Extract the [X, Y] coordinate from the center of the cell holding the provided text.  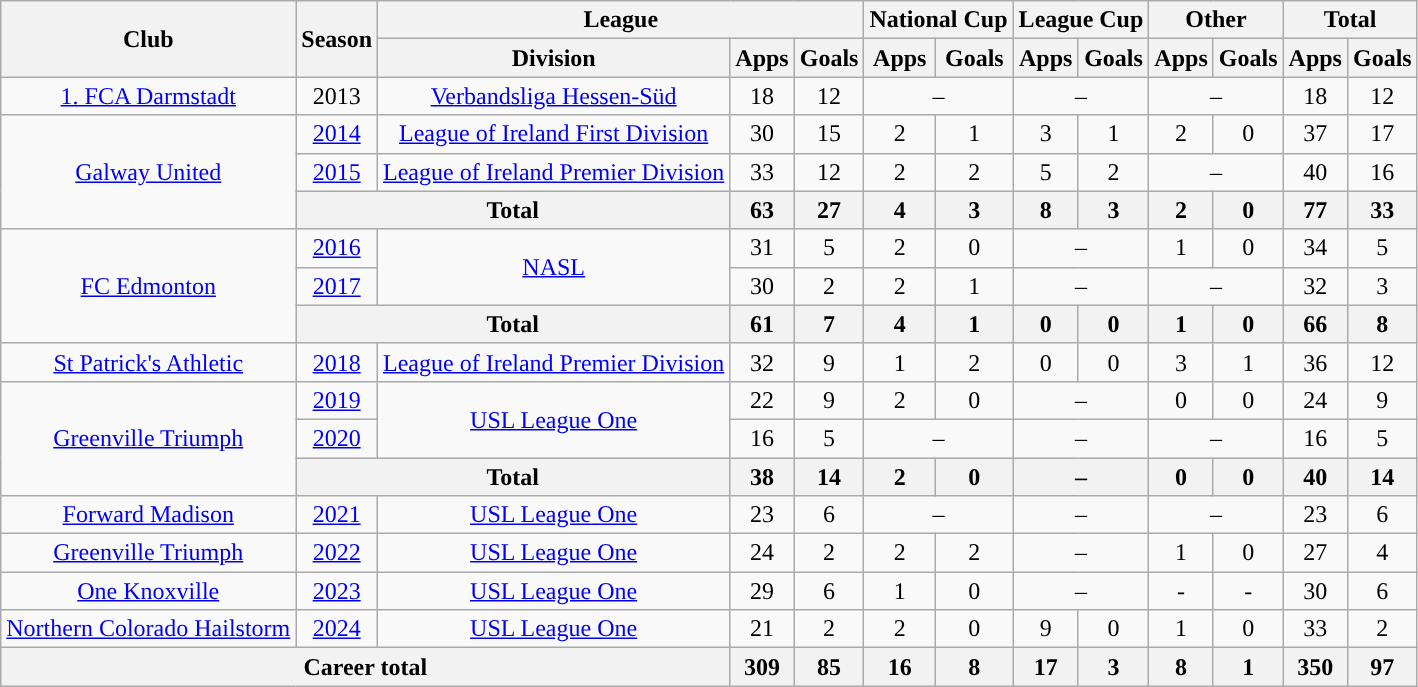
2015 [337, 172]
63 [762, 210]
FC Edmonton [148, 286]
Season [337, 39]
31 [762, 248]
34 [1315, 248]
League Cup [1081, 20]
2024 [337, 629]
2016 [337, 248]
National Cup [938, 20]
66 [1315, 324]
2013 [337, 96]
Other [1216, 20]
77 [1315, 210]
38 [762, 477]
Club [148, 39]
Galway United [148, 172]
One Knoxville [148, 591]
2023 [337, 591]
61 [762, 324]
League of Ireland First Division [554, 134]
2021 [337, 515]
2019 [337, 400]
350 [1315, 667]
2018 [337, 362]
Northern Colorado Hailstorm [148, 629]
22 [762, 400]
St Patrick's Athletic [148, 362]
85 [829, 667]
7 [829, 324]
Career total [366, 667]
League [621, 20]
309 [762, 667]
97 [1382, 667]
Division [554, 58]
NASL [554, 267]
2014 [337, 134]
21 [762, 629]
Verbandsliga Hessen-Süd [554, 96]
2020 [337, 438]
2022 [337, 553]
Forward Madison [148, 515]
37 [1315, 134]
36 [1315, 362]
2017 [337, 286]
15 [829, 134]
29 [762, 591]
1. FCA Darmstadt [148, 96]
